Return (x, y) of the center of cell containing provided text 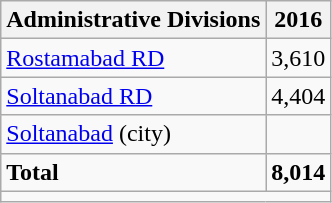
Rostamabad RD (134, 58)
Soltanabad (city) (134, 134)
3,610 (298, 58)
4,404 (298, 96)
Soltanabad RD (134, 96)
2016 (298, 20)
8,014 (298, 172)
Total (134, 172)
Administrative Divisions (134, 20)
